Determine the (X, Y) coordinate at the center of the cell enclosing the given text.  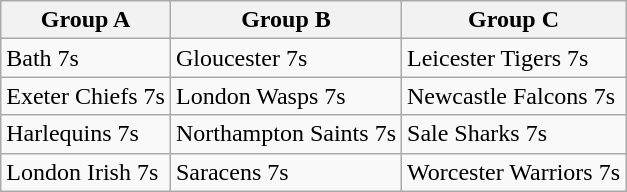
London Irish 7s (86, 172)
Group B (286, 20)
Group A (86, 20)
Leicester Tigers 7s (514, 58)
Sale Sharks 7s (514, 134)
Northampton Saints 7s (286, 134)
Gloucester 7s (286, 58)
Harlequins 7s (86, 134)
Group C (514, 20)
Saracens 7s (286, 172)
Worcester Warriors 7s (514, 172)
Newcastle Falcons 7s (514, 96)
Exeter Chiefs 7s (86, 96)
Bath 7s (86, 58)
London Wasps 7s (286, 96)
